Output the [X, Y] coordinate of the center of the cell containing the given text.  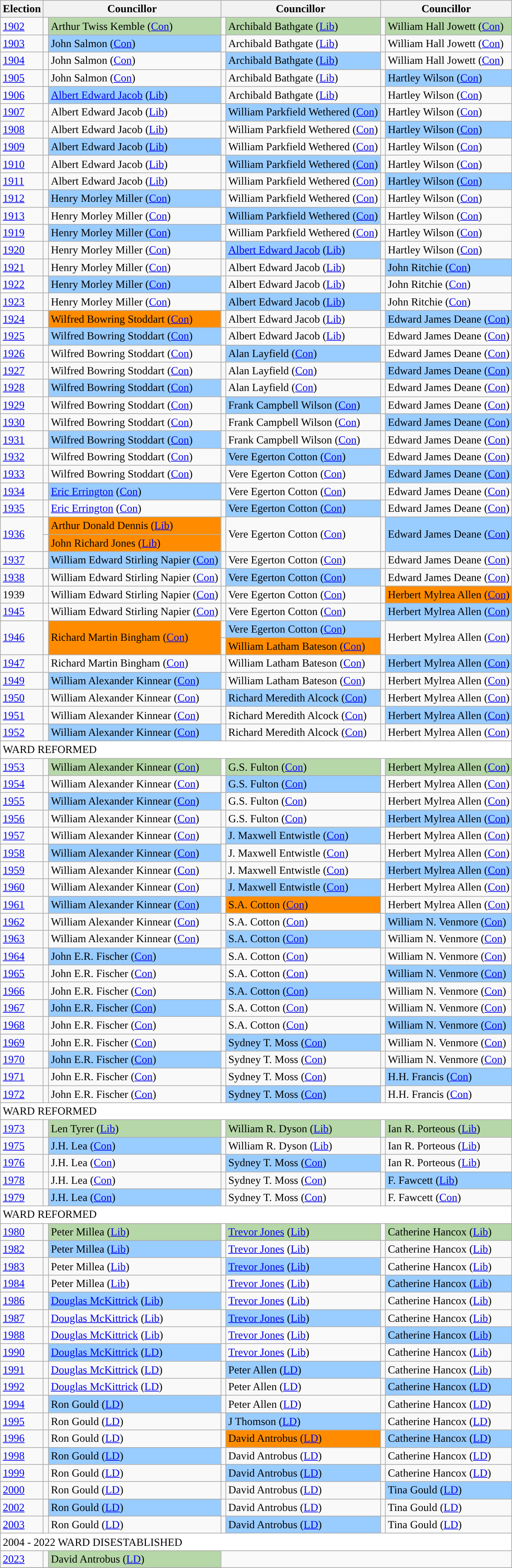
1912 [22, 198]
J Thomson (LD) [303, 1421]
1984 [22, 1283]
1954 [22, 784]
1927 [22, 371]
2003 [22, 1525]
1951 [22, 715]
1950 [22, 698]
1932 [22, 457]
1995 [22, 1421]
Arthur Twiss Kemble (Con) [135, 26]
1966 [22, 991]
Election [22, 9]
1920 [22, 250]
1970 [22, 1060]
F. Fawcett (Con) [449, 1197]
Arthur Donald Dennis (Lib) [135, 526]
1998 [22, 1456]
1930 [22, 422]
1969 [22, 1042]
1994 [22, 1404]
1962 [22, 922]
1905 [22, 78]
1953 [22, 767]
1919 [22, 233]
1980 [22, 1232]
1935 [22, 509]
1906 [22, 95]
1959 [22, 870]
1909 [22, 147]
1986 [22, 1301]
1907 [22, 112]
1963 [22, 939]
1931 [22, 439]
1968 [22, 1025]
1945 [22, 612]
1960 [22, 887]
1936 [22, 534]
2002 [22, 1507]
1972 [22, 1094]
1902 [22, 26]
1926 [22, 353]
F. Fawcett (Lib) [449, 1180]
1958 [22, 853]
2004 - 2022 WARD DISESTABLISHED [256, 1542]
1976 [22, 1163]
1971 [22, 1077]
1924 [22, 319]
1964 [22, 956]
John Richard Jones (Lib) [135, 543]
1961 [22, 905]
1988 [22, 1335]
1923 [22, 302]
1952 [22, 732]
1903 [22, 43]
1929 [22, 405]
1947 [22, 663]
2023 [22, 1559]
1983 [22, 1266]
1955 [22, 801]
1996 [22, 1439]
1949 [22, 681]
1975 [22, 1146]
1979 [22, 1197]
1978 [22, 1180]
1911 [22, 181]
1908 [22, 129]
1922 [22, 285]
1933 [22, 474]
1987 [22, 1318]
1937 [22, 560]
1913 [22, 216]
1904 [22, 61]
1910 [22, 164]
1992 [22, 1387]
1973 [22, 1129]
1967 [22, 1008]
1957 [22, 836]
2000 [22, 1490]
1990 [22, 1353]
1999 [22, 1473]
1956 [22, 819]
Len Tyrer (Lib) [135, 1129]
1982 [22, 1249]
1921 [22, 267]
1946 [22, 638]
1934 [22, 491]
1991 [22, 1370]
1965 [22, 973]
1939 [22, 595]
1938 [22, 577]
1925 [22, 336]
1928 [22, 388]
